Identify which cell holds the provided text, then report its [X, Y] central coordinate. 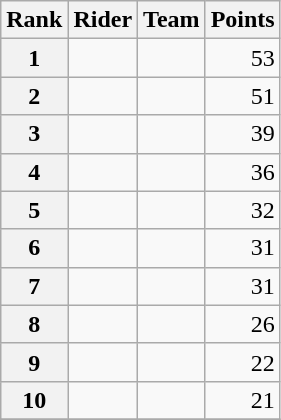
1 [34, 58]
Rider [103, 20]
8 [34, 324]
10 [34, 400]
21 [242, 400]
22 [242, 362]
51 [242, 96]
4 [34, 172]
6 [34, 248]
2 [34, 96]
Rank [34, 20]
3 [34, 134]
53 [242, 58]
39 [242, 134]
36 [242, 172]
Points [242, 20]
7 [34, 286]
5 [34, 210]
Team [172, 20]
32 [242, 210]
26 [242, 324]
9 [34, 362]
